Extract the (X, Y) coordinate from the center of the cell holding the provided text.  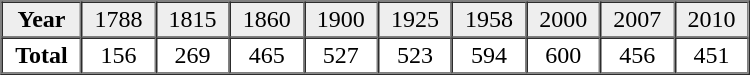
1900 (341, 20)
527 (341, 56)
156 (118, 56)
465 (267, 56)
451 (711, 56)
2000 (563, 20)
594 (489, 56)
269 (193, 56)
1958 (489, 20)
1925 (415, 20)
1860 (267, 20)
2010 (711, 20)
523 (415, 56)
1815 (193, 20)
456 (637, 56)
2007 (637, 20)
Total (42, 56)
Year (42, 20)
600 (563, 56)
1788 (118, 20)
